For the text-containing cell, return its midpoint in (X, Y) coordinate format. 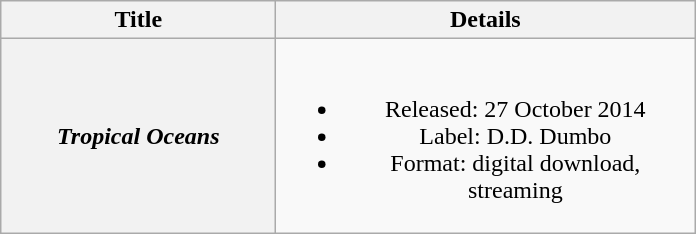
Released: 27 October 2014Label: D.D. DumboFormat: digital download, streaming (486, 136)
Title (138, 20)
Details (486, 20)
Tropical Oceans (138, 136)
